Extract the [X, Y] coordinate from the center of the cell holding the provided text.  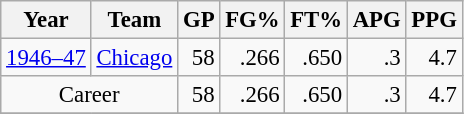
Year [46, 20]
FT% [316, 20]
1946–47 [46, 58]
APG [376, 20]
GP [199, 20]
FG% [252, 20]
PPG [434, 20]
Career [90, 95]
Chicago [134, 58]
Team [134, 20]
